Determine the [x, y] coordinate at the center of the cell enclosing the given text.  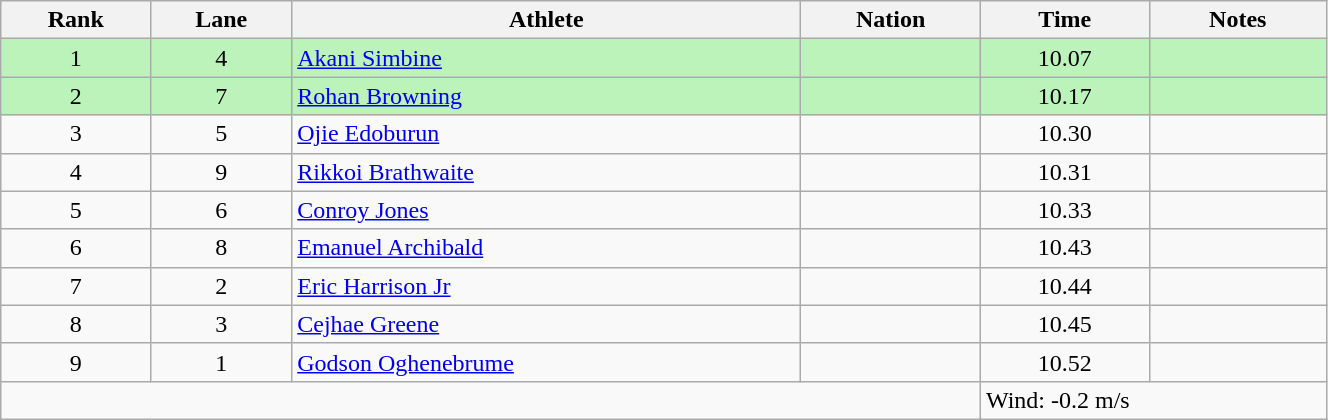
10.17 [1064, 96]
10.45 [1064, 324]
10.43 [1064, 248]
Emanuel Archibald [546, 248]
10.33 [1064, 210]
Eric Harrison Jr [546, 286]
Conroy Jones [546, 210]
Cejhae Greene [546, 324]
Wind: -0.2 m/s [1153, 400]
Rank [76, 20]
Time [1064, 20]
10.44 [1064, 286]
Ojie Edoburun [546, 134]
10.31 [1064, 172]
10.07 [1064, 58]
Athlete [546, 20]
Nation [891, 20]
Notes [1238, 20]
10.30 [1064, 134]
Lane [222, 20]
Akani Simbine [546, 58]
Rohan Browning [546, 96]
Rikkoi Brathwaite [546, 172]
Godson Oghenebrume [546, 362]
10.52 [1064, 362]
